Locate the cell with the specified text and output its [x, y] center coordinate. 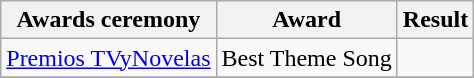
Award [306, 20]
Result [435, 20]
Premios TVyNovelas [108, 58]
Best Theme Song [306, 58]
Awards ceremony [108, 20]
